Pinpoint the cell where the given text exists, returning its [X, Y] midpoint coordinate. 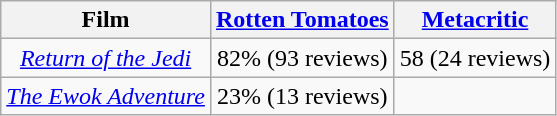
Rotten Tomatoes [302, 20]
82% (93 reviews) [302, 58]
Metacritic [475, 20]
Return of the Jedi [106, 58]
The Ewok Adventure [106, 96]
Film [106, 20]
23% (13 reviews) [302, 96]
58 (24 reviews) [475, 58]
